Detect which cell encompasses the target text, then output its [X, Y] center coordinate. 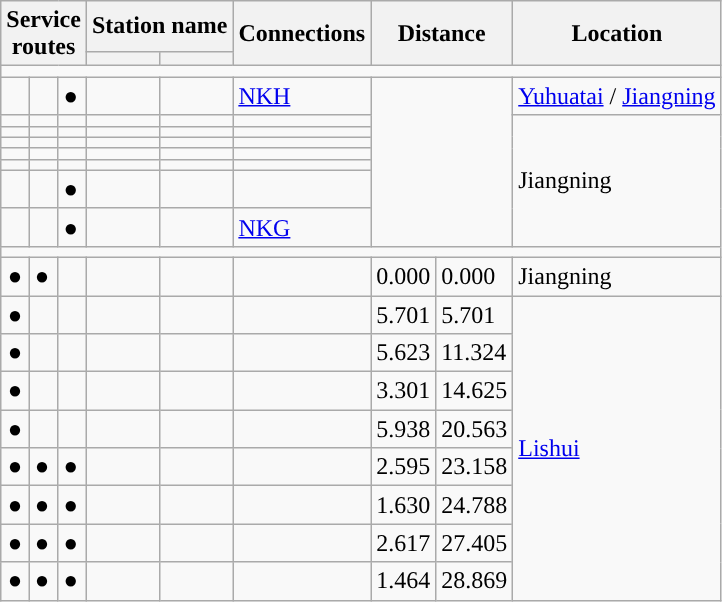
20.563 [474, 429]
2.617 [404, 543]
5.938 [404, 429]
28.869 [474, 581]
Yuhuatai / Jiangning [617, 96]
2.595 [404, 467]
NKG [302, 227]
11.324 [474, 353]
27.405 [474, 543]
24.788 [474, 505]
Connections [302, 34]
5.623 [404, 353]
Station name [159, 26]
NKH [302, 96]
14.625 [474, 391]
Distance [442, 34]
Location [617, 34]
23.158 [474, 467]
Lishui [617, 448]
Serviceroutes [44, 34]
1.464 [404, 581]
3.301 [404, 391]
1.630 [404, 505]
